Capture the cell that displays the provided text and extract its (X, Y) central coordinate. 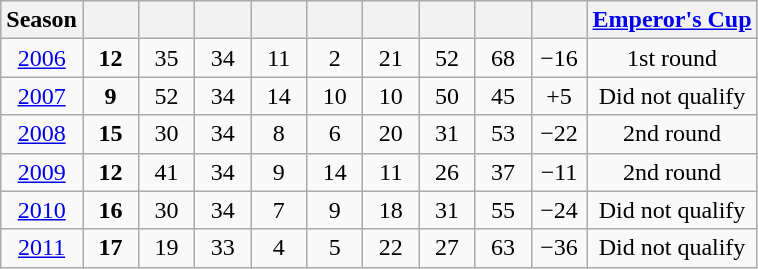
20 (391, 134)
2007 (42, 96)
−24 (559, 210)
8 (279, 134)
22 (391, 248)
4 (279, 248)
37 (503, 172)
33 (223, 248)
19 (167, 248)
2006 (42, 58)
7 (279, 210)
68 (503, 58)
17 (110, 248)
2010 (42, 210)
45 (503, 96)
53 (503, 134)
−22 (559, 134)
+5 (559, 96)
2009 (42, 172)
15 (110, 134)
−36 (559, 248)
Season (42, 20)
16 (110, 210)
1st round (672, 58)
Emperor's Cup (672, 20)
18 (391, 210)
35 (167, 58)
−16 (559, 58)
−11 (559, 172)
27 (447, 248)
2008 (42, 134)
5 (335, 248)
63 (503, 248)
2011 (42, 248)
55 (503, 210)
6 (335, 134)
50 (447, 96)
21 (391, 58)
26 (447, 172)
41 (167, 172)
2 (335, 58)
